Extract the [x, y] coordinate from the center of the cell holding the provided text.  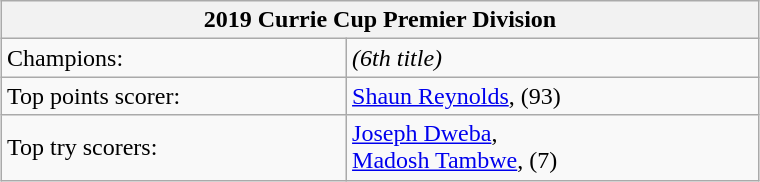
Shaun Reynolds, (93) [553, 96]
(6th title) [553, 58]
Champions: [174, 58]
2019 Currie Cup Premier Division [380, 20]
Top points scorer: [174, 96]
Joseph Dweba, Madosh Tambwe, (7) [553, 148]
Top try scorers: [174, 148]
